Output the (X, Y) coordinate of the center of the cell containing the given text.  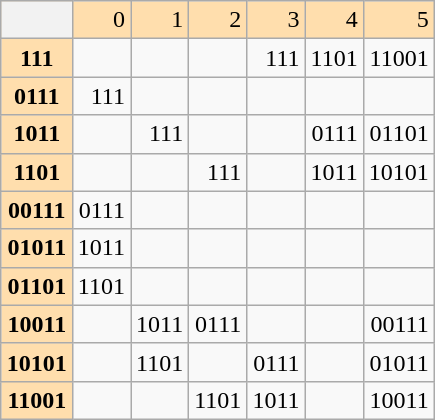
5 (398, 20)
2 (218, 20)
1 (159, 20)
4 (334, 20)
0 (101, 20)
3 (276, 20)
